Capture the cell that displays the provided text and extract its [x, y] central coordinate. 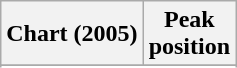
Peakposition [189, 34]
Chart (2005) [72, 34]
